Identify which cell holds the provided text, then report its [X, Y] central coordinate. 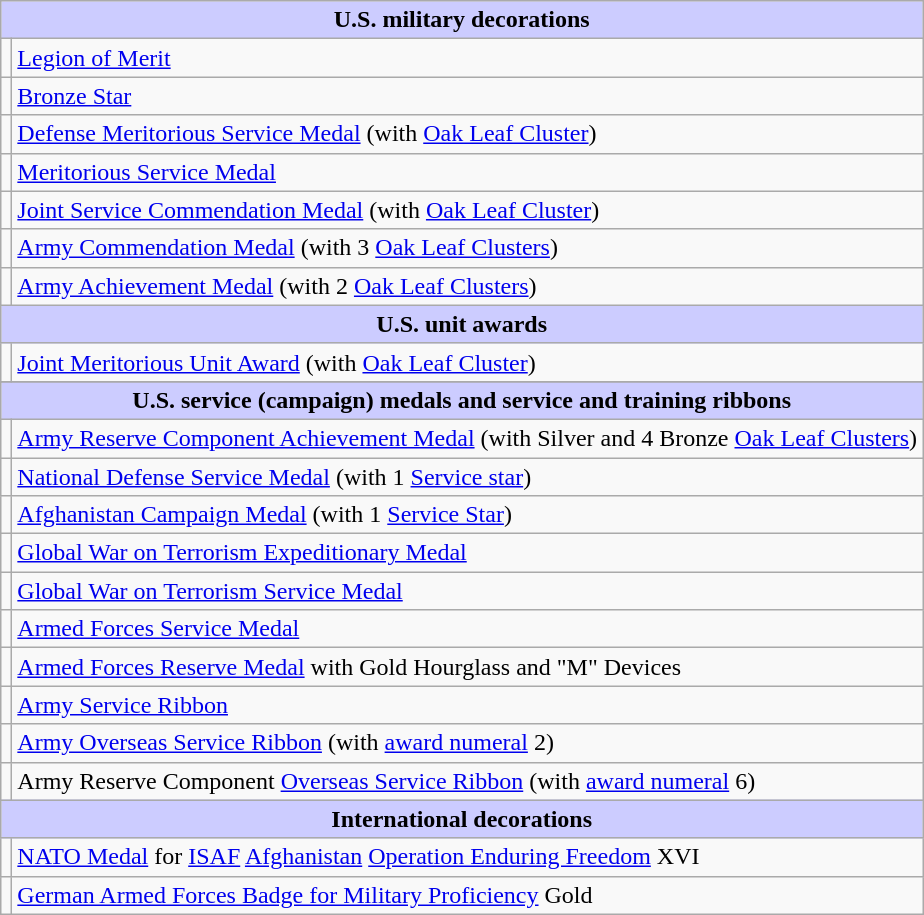
Joint Meritorious Unit Award (with Oak Leaf Cluster) [468, 362]
Armed Forces Service Medal [468, 629]
Meritorious Service Medal [468, 172]
Army Reserve Component Achievement Medal (with Silver and 4 Bronze Oak Leaf Clusters) [468, 438]
U.S. service (campaign) medals and service and training ribbons [462, 400]
U.S. unit awards [462, 324]
Legion of Merit [468, 58]
Joint Service Commendation Medal (with Oak Leaf Cluster) [468, 210]
Global War on Terrorism Service Medal [468, 591]
Army Reserve Component Overseas Service Ribbon (with award numeral 6) [468, 781]
Afghanistan Campaign Medal (with 1 Service Star) [468, 515]
Armed Forces Reserve Medal with Gold Hourglass and "M" Devices [468, 667]
Army Service Ribbon [468, 705]
Global War on Terrorism Expeditionary Medal [468, 553]
NATO Medal for ISAF Afghanistan Operation Enduring Freedom XVI [468, 857]
International decorations [462, 819]
Army Overseas Service Ribbon (with award numeral 2) [468, 743]
National Defense Service Medal (with 1 Service star) [468, 477]
Bronze Star [468, 96]
Army Achievement Medal (with 2 Oak Leaf Clusters) [468, 286]
Army Commendation Medal (with 3 Oak Leaf Clusters) [468, 248]
German Armed Forces Badge for Military Proficiency Gold [468, 895]
U.S. military decorations [462, 20]
Defense Meritorious Service Medal (with Oak Leaf Cluster) [468, 134]
